Capture the cell that displays the provided text and extract its (x, y) central coordinate. 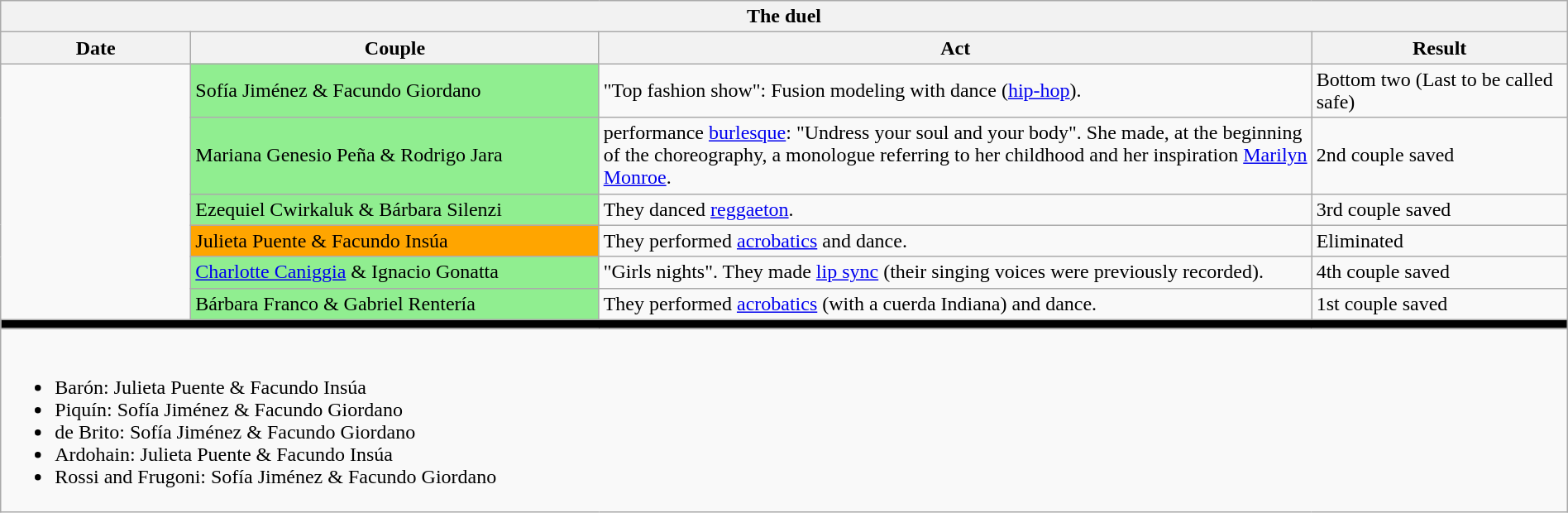
Julieta Puente & Facundo Insúa (395, 241)
They danced reggaeton. (955, 209)
Bottom two (Last to be called safe) (1439, 91)
2nd couple saved (1439, 156)
Date (96, 48)
Mariana Genesio Peña & Rodrigo Jara (395, 156)
They performed acrobatics and dance. (955, 241)
Bárbara Franco & Gabriel Rentería (395, 304)
Result (1439, 48)
Couple (395, 48)
4th couple saved (1439, 272)
They performed acrobatics (with a cuerda Indiana) and dance. (955, 304)
Act (955, 48)
Ezequiel Cwirkaluk & Bárbara Silenzi (395, 209)
Charlotte Caniggia & Ignacio Gonatta (395, 272)
"Girls nights". They made lip sync (their singing voices were previously recorded). (955, 272)
The duel (784, 17)
3rd couple saved (1439, 209)
Sofía Jiménez & Facundo Giordano (395, 91)
Eliminated (1439, 241)
1st couple saved (1439, 304)
"Top fashion show": Fusion modeling with dance (hip-hop). (955, 91)
